Pinpoint the cell where the given text exists, returning its (X, Y) midpoint coordinate. 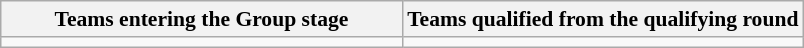
Teams entering the Group stage (202, 19)
Teams qualified from the qualifying round (602, 19)
